Detect which cell encompasses the target text, then output its [x, y] center coordinate. 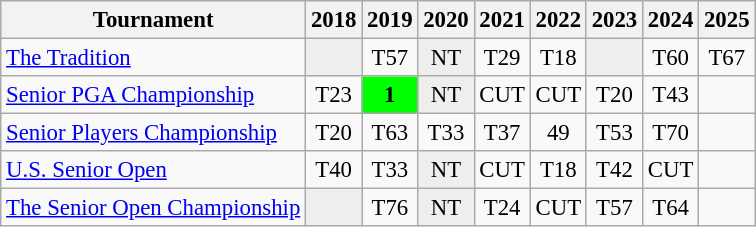
The Tradition [154, 58]
2018 [334, 20]
T24 [502, 208]
T64 [671, 208]
T40 [334, 170]
Tournament [154, 20]
T53 [614, 133]
T76 [390, 208]
Senior Players Championship [154, 133]
T63 [390, 133]
T70 [671, 133]
Senior PGA Championship [154, 95]
T29 [502, 58]
U.S. Senior Open [154, 170]
2025 [727, 20]
2024 [671, 20]
T60 [671, 58]
The Senior Open Championship [154, 208]
2022 [558, 20]
2020 [446, 20]
T37 [502, 133]
T67 [727, 58]
2021 [502, 20]
T42 [614, 170]
2019 [390, 20]
T23 [334, 95]
2023 [614, 20]
1 [390, 95]
T43 [671, 95]
49 [558, 133]
